Capture the cell that displays the provided text and extract its (X, Y) central coordinate. 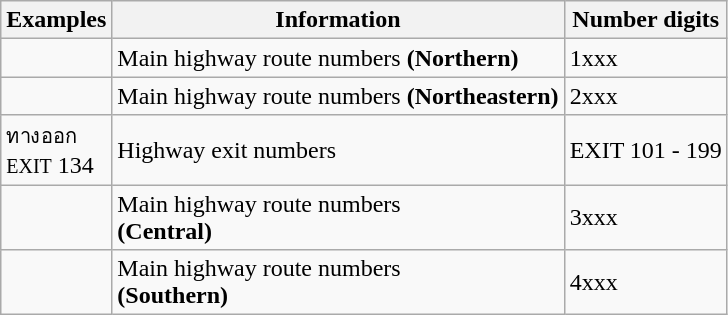
4xxx (646, 282)
Highway exit numbers (338, 150)
Number digits (646, 20)
Main highway route numbers(Central) (338, 216)
Main highway route numbers (Northern) (338, 58)
3xxx (646, 216)
Main highway route numbers(Southern) (338, 282)
Examples (56, 20)
Main highway route numbers (Northeastern) (338, 96)
ทางออกEXIT 134 (56, 150)
2xxx (646, 96)
1xxx (646, 58)
Information (338, 20)
EXIT 101 - 199 (646, 150)
